From the cell containing the given text, extract its center point as [X, Y] coordinate. 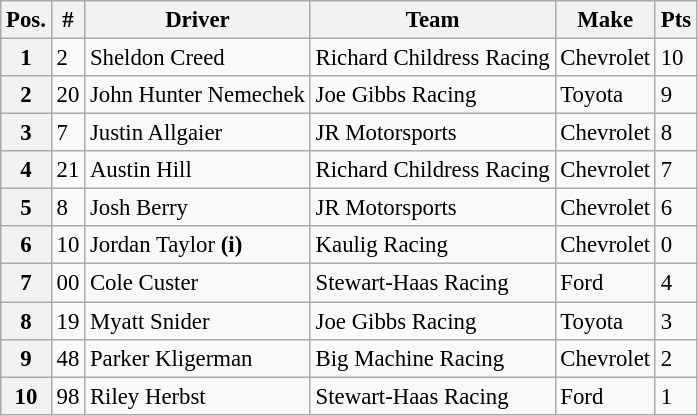
48 [68, 358]
98 [68, 396]
Driver [198, 20]
Parker Kligerman [198, 358]
Riley Herbst [198, 396]
Team [432, 20]
John Hunter Nemechek [198, 95]
Big Machine Racing [432, 358]
Myatt Snider [198, 321]
Make [605, 20]
20 [68, 95]
19 [68, 321]
Pos. [26, 20]
Austin Hill [198, 170]
Sheldon Creed [198, 58]
# [68, 20]
0 [676, 245]
00 [68, 283]
21 [68, 170]
Cole Custer [198, 283]
Josh Berry [198, 208]
Justin Allgaier [198, 133]
Kaulig Racing [432, 245]
5 [26, 208]
Pts [676, 20]
Jordan Taylor (i) [198, 245]
